Scan for the cell matching the given text and deliver its (X, Y) coordinate at center. 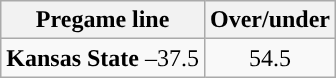
54.5 (270, 58)
Pregame line (103, 20)
Over/under (270, 20)
Kansas State –37.5 (103, 58)
